Return [X, Y] of the center of cell containing provided text 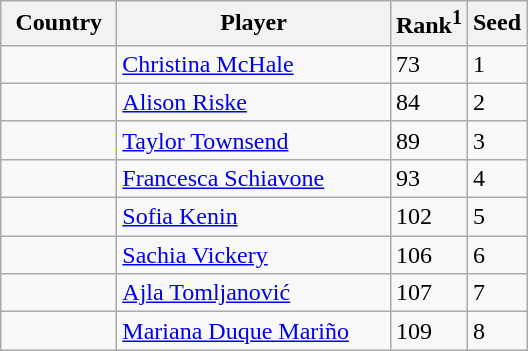
Mariana Duque Mariño [254, 331]
6 [496, 255]
Ajla Tomljanović [254, 293]
8 [496, 331]
4 [496, 178]
Rank1 [428, 24]
Christina McHale [254, 64]
Seed [496, 24]
89 [428, 140]
93 [428, 178]
Country [59, 24]
7 [496, 293]
1 [496, 64]
106 [428, 255]
107 [428, 293]
102 [428, 217]
3 [496, 140]
Francesca Schiavone [254, 178]
73 [428, 64]
Taylor Townsend [254, 140]
5 [496, 217]
109 [428, 331]
2 [496, 102]
Sofia Kenin [254, 217]
84 [428, 102]
Player [254, 24]
Alison Riske [254, 102]
Sachia Vickery [254, 255]
